Search for the cell housing the specified text and yield its (X, Y) center coordinate. 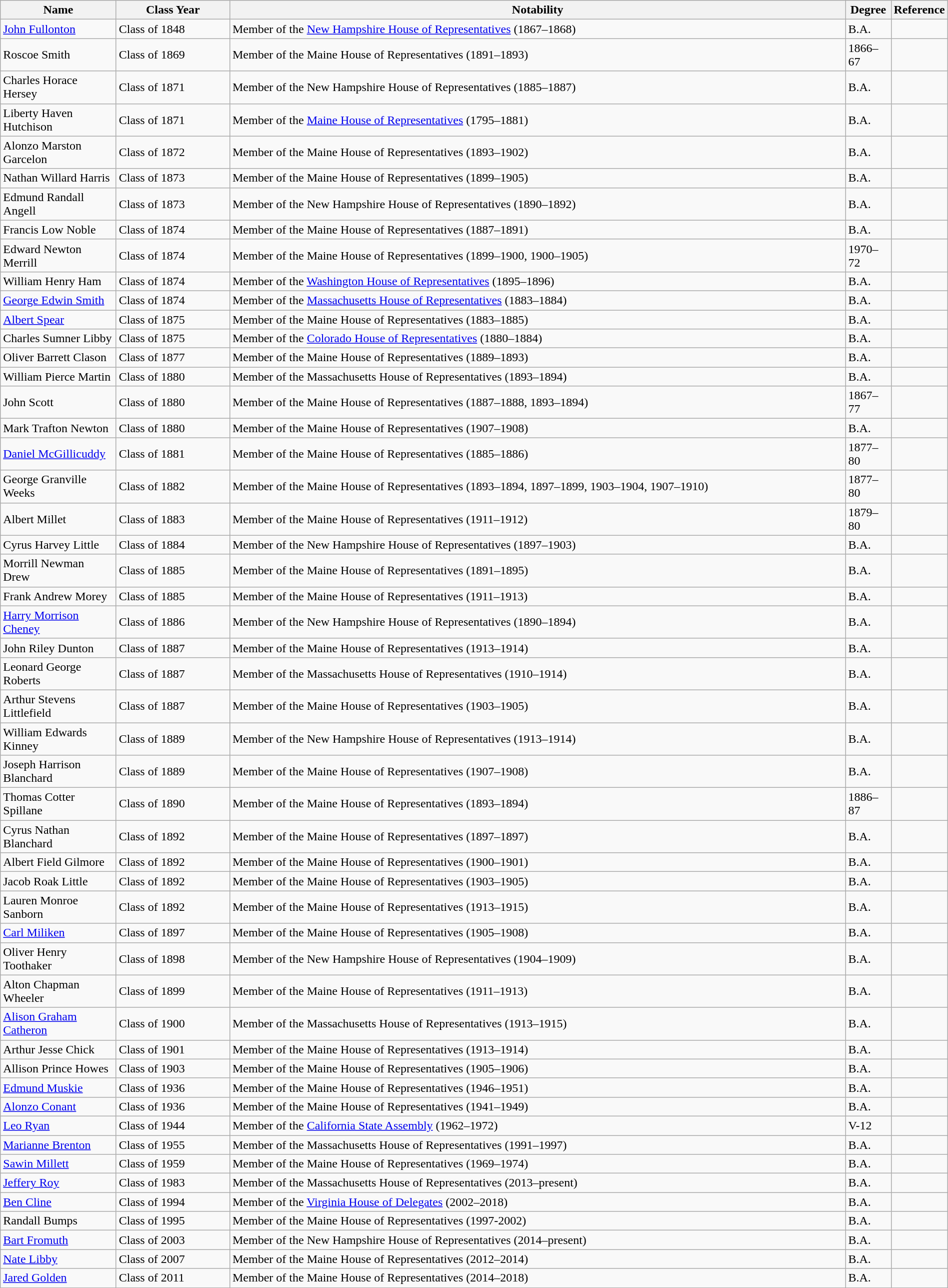
Charles Horace Hersey (58, 87)
Edmund Randall Angell (58, 204)
Member of the Massachusetts House of Representatives (1910–1914) (537, 673)
Edmund Muskie (58, 1087)
Class of 1877 (173, 358)
1879–80 (868, 519)
Member of the Maine House of Representatives (1893–1894, 1897–1899, 1903–1904, 1907–1910) (537, 486)
Member of the Maine House of Representatives (1941–1949) (537, 1106)
Member of the New Hampshire House of Representatives (1904–1909) (537, 958)
Member of the Maine House of Representatives (1887–1891) (537, 230)
Thomas Cotter Spillane (58, 804)
Arthur Jesse Chick (58, 1049)
Cyrus Nathan Blanchard (58, 836)
Member of the Maine House of Representatives (1899–1905) (537, 178)
Albert Field Gilmore (58, 862)
Member of the Maine House of Representatives (1887–1888, 1893–1894) (537, 402)
George Edwin Smith (58, 300)
Class of 1886 (173, 622)
Nathan Willard Harris (58, 178)
Joseph Harrison Blanchard (58, 771)
Alonzo Conant (58, 1106)
Leonard George Roberts (58, 673)
Class of 2003 (173, 1240)
Alton Chapman Wheeler (58, 991)
Class of 1994 (173, 1202)
Class of 2007 (173, 1259)
Class of 1884 (173, 545)
Jacob Roak Little (58, 881)
Member of the Maine House of Representatives (1897–1897) (537, 836)
Degree (868, 10)
Member of the Massachusetts House of Representatives (1991–1997) (537, 1145)
Member of the New Hampshire House of Representatives (1897–1903) (537, 545)
Member of the Maine House of Representatives (1891–1893) (537, 55)
Class of 1903 (173, 1068)
Member of the Maine House of Representatives (1885–1886) (537, 454)
Member of the Maine House of Representatives (1795–1881) (537, 120)
Class of 1897 (173, 933)
Mark Trafton Newton (58, 428)
Morrill Newman Drew (58, 570)
Edward Newton Merrill (58, 255)
Member of the Maine House of Representatives (2012–2014) (537, 1259)
Class of 1900 (173, 1023)
Member of the Maine House of Representatives (1889–1893) (537, 358)
Nate Libby (58, 1259)
Member of the New Hampshire House of Representatives (1890–1892) (537, 204)
Class of 1955 (173, 1145)
Jared Golden (58, 1278)
Class of 1898 (173, 958)
Member of the Maine House of Representatives (1905–1908) (537, 933)
Member of the Maine House of Representatives (1893–1894) (537, 804)
Class Year (173, 10)
Daniel McGillicuddy (58, 454)
Albert Millet (58, 519)
Member of the New Hampshire House of Representatives (1867–1868) (537, 29)
Sawin Millett (58, 1164)
Class of 1882 (173, 486)
Class of 1881 (173, 454)
Oliver Barrett Clason (58, 358)
Ben Cline (58, 1202)
Member of the Maine House of Representatives (1883–1885) (537, 320)
Class of 1869 (173, 55)
Bart Fromuth (58, 1240)
Albert Spear (58, 320)
Member of the Maine House of Representatives (1911–1912) (537, 519)
Jeffery Roy (58, 1183)
Member of the Maine House of Representatives (1913–1915) (537, 907)
Notability (537, 10)
Class of 1995 (173, 1221)
Member of the California State Assembly (1962–1972) (537, 1125)
Member of the Maine House of Representatives (1997-2002) (537, 1221)
Class of 1899 (173, 991)
Member of the Maine House of Representatives (1900–1901) (537, 862)
Class of 1901 (173, 1049)
Allison Prince Howes (58, 1068)
Class of 2011 (173, 1278)
Charles Sumner Libby (58, 339)
Member of the Massachusetts House of Representatives (2013–present) (537, 1183)
Member of the Maine House of Representatives (1899–1900, 1900–1905) (537, 255)
Oliver Henry Toothaker (58, 958)
Frank Andrew Morey (58, 596)
Member of the Maine House of Representatives (1905–1906) (537, 1068)
Member of the New Hampshire House of Representatives (1913–1914) (537, 738)
1867–77 (868, 402)
Member of the Washington House of Representatives (1895–1896) (537, 281)
William Henry Ham (58, 281)
Alonzo Marston Garcelon (58, 152)
Member of the Massachusetts House of Representatives (1883–1884) (537, 300)
Member of the New Hampshire House of Representatives (2014–present) (537, 1240)
John Scott (58, 402)
John Fullonton (58, 29)
Member of the New Hampshire House of Representatives (1890–1894) (537, 622)
John Riley Dunton (58, 648)
Class of 1872 (173, 152)
Marianne Brenton (58, 1145)
Member of the Maine House of Representatives (2014–2018) (537, 1278)
Arthur Stevens Littlefield (58, 706)
Class of 1944 (173, 1125)
Member of the Virginia House of Delegates (2002–2018) (537, 1202)
Member of the Massachusetts House of Representatives (1913–1915) (537, 1023)
William Edwards Kinney (58, 738)
Class of 1848 (173, 29)
Cyrus Harvey Little (58, 545)
Name (58, 10)
Carl Miliken (58, 933)
William Pierce Martin (58, 377)
Randall Bumps (58, 1221)
George Granville Weeks (58, 486)
Member of the Maine House of Representatives (1891–1895) (537, 570)
Class of 1890 (173, 804)
Francis Low Noble (58, 230)
Member of the New Hampshire House of Representatives (1885–1887) (537, 87)
Leo Ryan (58, 1125)
1970–72 (868, 255)
Reference (919, 10)
Roscoe Smith (58, 55)
1886–87 (868, 804)
Class of 1983 (173, 1183)
Member of the Maine House of Representatives (1893–1902) (537, 152)
Alison Graham Catheron (58, 1023)
Member of the Colorado House of Representatives (1880–1884) (537, 339)
Member of the Massachusetts House of Representatives (1893–1894) (537, 377)
1866–67 (868, 55)
Liberty Haven Hutchison (58, 120)
Member of the Maine House of Representatives (1946–1951) (537, 1087)
Harry Morrison Cheney (58, 622)
Class of 1883 (173, 519)
Lauren Monroe Sanborn (58, 907)
V-12 (868, 1125)
Class of 1959 (173, 1164)
Member of the Maine House of Representatives (1969–1974) (537, 1164)
